Return the [x, y] coordinate for the center point of the cell that contains the specified text.  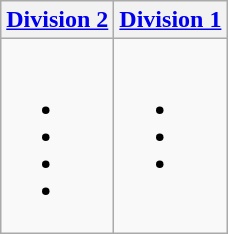
Division 1 [170, 20]
Division 2 [58, 20]
